Capture the cell that displays the provided text and extract its (x, y) central coordinate. 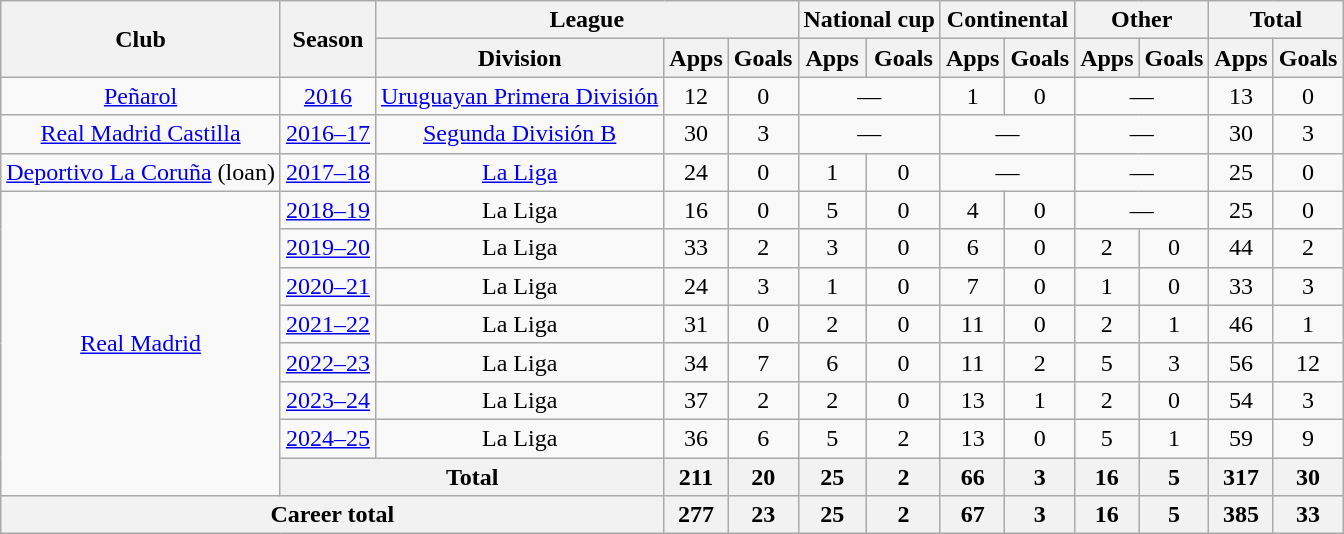
Deportivo La Coruña (loan) (141, 172)
31 (696, 324)
44 (1241, 248)
9 (1308, 438)
2021–22 (328, 324)
211 (696, 477)
56 (1241, 362)
2024–25 (328, 438)
2016 (328, 96)
2017–18 (328, 172)
4 (972, 210)
Real Madrid Castilla (141, 134)
54 (1241, 400)
Uruguayan Primera División (519, 96)
2018–19 (328, 210)
2016–17 (328, 134)
20 (763, 477)
37 (696, 400)
36 (696, 438)
59 (1241, 438)
Segunda División B (519, 134)
2019–20 (328, 248)
67 (972, 515)
2020–21 (328, 286)
277 (696, 515)
Division (519, 58)
Continental (1007, 20)
34 (696, 362)
National cup (869, 20)
66 (972, 477)
League (586, 20)
Other (1142, 20)
Career total (332, 515)
Peñarol (141, 96)
23 (763, 515)
Real Madrid (141, 343)
317 (1241, 477)
385 (1241, 515)
2023–24 (328, 400)
46 (1241, 324)
Club (141, 39)
Season (328, 39)
2022–23 (328, 362)
